Search for the cell housing the specified text and yield its (X, Y) center coordinate. 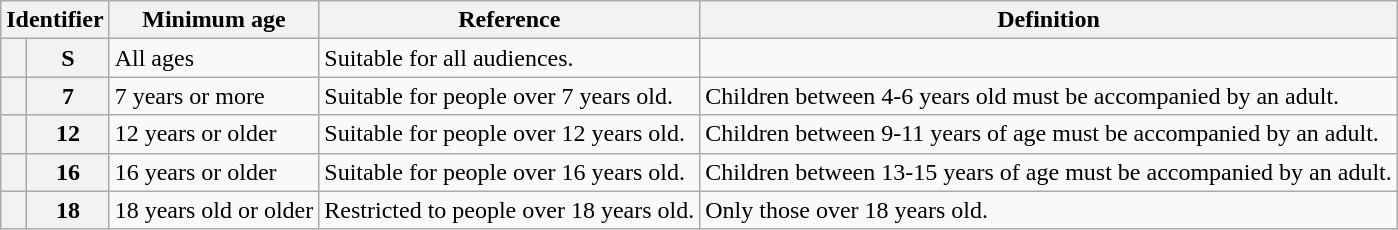
Minimum age (214, 20)
Children between 13-15 years of age must be accompanied by an adult. (1049, 172)
Suitable for all audiences. (510, 58)
Only those over 18 years old. (1049, 210)
Identifier (55, 20)
Reference (510, 20)
16 (68, 172)
12 years or older (214, 134)
7 (68, 96)
Definition (1049, 20)
Restricted to people over 18 years old. (510, 210)
12 (68, 134)
Suitable for people over 7 years old. (510, 96)
Children between 9-11 years of age must be accompanied by an adult. (1049, 134)
Suitable for people over 12 years old. (510, 134)
16 years or older (214, 172)
7 years or more (214, 96)
18 years old or older (214, 210)
18 (68, 210)
Suitable for people over 16 years old. (510, 172)
Children between 4-6 years old must be accompanied by an adult. (1049, 96)
All ages (214, 58)
S (68, 58)
